Scan for the cell matching the given text and deliver its (X, Y) coordinate at center. 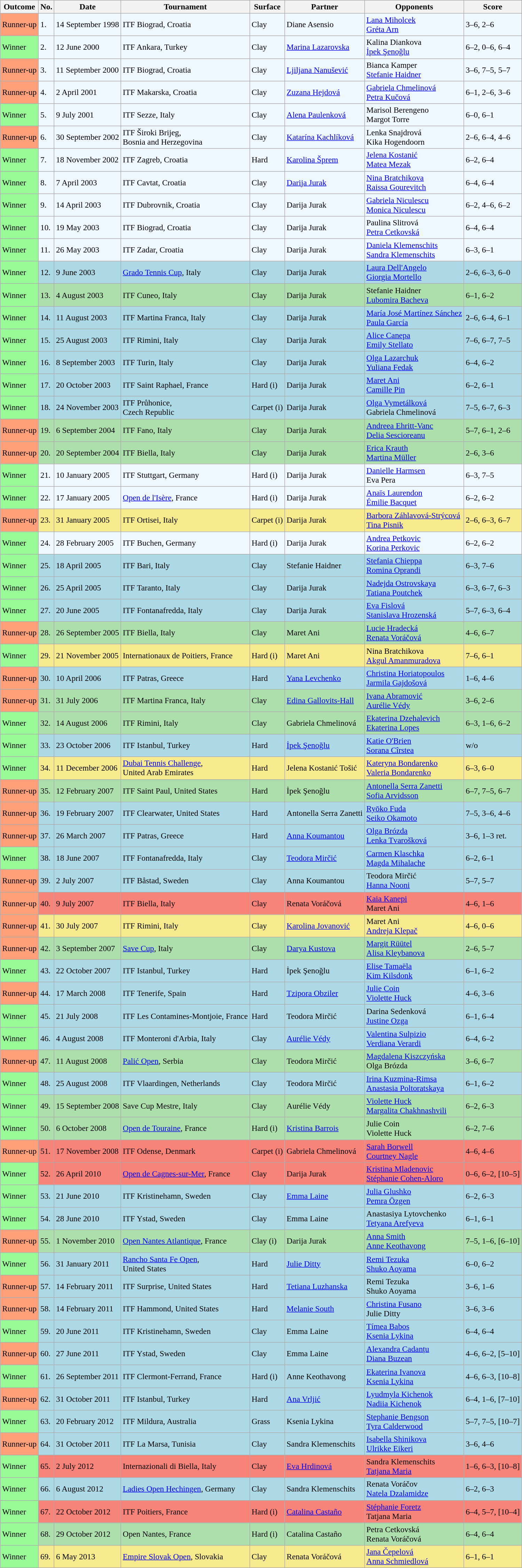
5. (47, 115)
ITF Široki Brijeg, Bosnia and Herzegovina (185, 137)
3–6, 1–3 ret. (493, 835)
25. (47, 565)
4–6, 4–6 (493, 1151)
17 January 2005 (88, 497)
Palić Open, Serbia (185, 1061)
Bianca Kamper Stefanie Haidner (414, 70)
Yana Levchenko (324, 678)
Darya Kustova (324, 948)
Outcome (19, 7)
Marina Lazarovska (324, 47)
4. (47, 92)
31 January 2005 (88, 520)
6 August 2012 (88, 1489)
27. (47, 610)
Danielle Harmsen Eva Pera (414, 475)
Opponents (414, 7)
17 March 2008 (88, 993)
4–6, 1–6 (493, 903)
14. (47, 317)
ITF Ortisei, Italy (185, 520)
Stephanie Bengson Tyra Calderwood (414, 1421)
9 June 2003 (88, 273)
ITF Båstad, Sweden (185, 881)
2–6, 6–3, 6–0 (493, 273)
7–5, 6–7, 6–3 (493, 408)
19 February 2007 (88, 813)
20 February 2012 (88, 1421)
Grado Tennis Cup, Italy (185, 273)
3 September 2007 (88, 948)
ITF Monteroni d'Arbia, Italy (185, 1038)
48. (47, 1084)
Kaia Kanepi Maret Ani (414, 903)
Lana Miholcek Gréta Arn (414, 24)
5–7, 6–3, 6–4 (493, 610)
13. (47, 295)
Maret Ani Camille Pin (414, 385)
6–1, 6–4 (493, 1015)
20 June 2011 (88, 1331)
w/o (493, 746)
ITF Poitiers, France (185, 1511)
Andrea Petkovic Korina Perkovic (414, 542)
6 May 2013 (88, 1557)
43. (47, 971)
Valentina Sulpizio Verdiana Verardi (414, 1038)
24 November 2003 (88, 408)
6–3, 1–6, 6–2 (493, 723)
2. (47, 47)
Sarah Borwell Courtney Nagle (414, 1151)
6–2, 0–6, 6–4 (493, 47)
5–7, 7–5, [10–7] (493, 1421)
ITF Ankara, Turkey (185, 47)
Grass (267, 1421)
Lucie Hradecká Renata Voráčová (414, 633)
Eva Hrdinová (324, 1466)
55. (47, 1241)
6. (47, 137)
María José Martínez Sánchez Paula García (414, 317)
20 October 2003 (88, 385)
59. (47, 1331)
Open Nantes Atlantique, France (185, 1241)
36. (47, 813)
Maret Ani Andreja Klepač (414, 926)
23. (47, 520)
Antonella Serra Zanetti Sofia Arvidsson (414, 791)
12. (47, 273)
37. (47, 835)
31 January 2011 (88, 1264)
Christina Horiatopoulos Jarmila Gajdošová (414, 678)
6–3, 6–0 (493, 768)
Christina Fusano Julie Ditty (414, 1309)
Laura Dell'Angelo Giorgia Mortello (414, 273)
10. (47, 227)
ITF La Marsa, Tunisia (185, 1444)
Tetiana Luzhanska (324, 1286)
ITF Hammond, United States (185, 1309)
9. (47, 204)
Save Cup Mestre, Italy (185, 1106)
20 September 2004 (88, 453)
10 April 2006 (88, 678)
Antonella Serra Zanetti (324, 813)
Kateryna Bondarenko Valeria Bondarenko (414, 768)
ITF Zadar, Croatia (185, 250)
10 January 2005 (88, 475)
Julie Ditty (324, 1264)
30 July 2007 (88, 926)
Jana Čepelová Anna Schmiedlová (414, 1557)
Julia Glushko Pemra Özgen (414, 1196)
Melanie South (324, 1309)
3–6, 4–6 (493, 1444)
Anastasiya Lytovchenko Tetyana Arefyeva (414, 1219)
41. (47, 926)
ITF Odense, Denmark (185, 1151)
Ladies Open Hechingen, Germany (185, 1489)
ITF Taranto, Italy (185, 588)
18 November 2002 (88, 160)
15. (47, 340)
68. (47, 1534)
Lyudmyla Kichenok Nadiia Kichenok (414, 1399)
49. (47, 1106)
Ana Vrljić (324, 1399)
4–6, 6–3, [10–8] (493, 1376)
11 September 2000 (88, 70)
6–1, 2–6, 3–6 (493, 92)
14 April 2003 (88, 204)
Kalina Diankova İpek Şenoğlu (414, 47)
12 June 2000 (88, 47)
8 September 2003 (88, 362)
ITF Mildura, Australia (185, 1421)
28 June 2010 (88, 1219)
6–4, 5–7, [10–4] (493, 1511)
ITF Sezze, Italy (185, 115)
27 June 2011 (88, 1353)
2–6, 5–7 (493, 948)
Kristina Mladenovic Stéphanie Cohen-Aloro (414, 1173)
Stefanie Haidner (324, 565)
0–6, 6–2, [10–5] (493, 1173)
26 September 2011 (88, 1376)
1 November 2010 (88, 1241)
Tournament (185, 7)
Barbora Záhlavová-Strýcová Tina Pisnik (414, 520)
ITF Bari, Italy (185, 565)
ITF Turin, Italy (185, 362)
18 June 2007 (88, 858)
Erica Krauth Martina Müller (414, 453)
21 November 2005 (88, 655)
7–5, 3–6, 4–6 (493, 813)
Open de Cagnes-sur-Mer, France (185, 1173)
ITF Saint Raphael, France (185, 385)
ITF Clearwater, United States (185, 813)
2–6, 6–3, 6–7 (493, 520)
2–6, 3–6 (493, 453)
57. (47, 1286)
ITF Zagreb, Croatia (185, 160)
ITF Cavtat, Croatia (185, 182)
Date (88, 7)
5–7, 5–7 (493, 881)
26 September 2005 (88, 633)
Carmen Klaschka Magda Mihalache (414, 858)
Ljiljana Nanušević (324, 70)
4 August 2008 (88, 1038)
11. (47, 250)
4–6, 0–6 (493, 926)
47. (47, 1061)
Petra Cetkovská Renata Voráčová (414, 1534)
6–7, 7–5, 6–7 (493, 791)
Elise Tamaëla Kim Kilsdonk (414, 971)
53. (47, 1196)
25 August 2003 (88, 340)
Jelena Kostanić Matea Mezak (414, 160)
4–6, 6–7 (493, 633)
64. (47, 1444)
33. (47, 746)
Alena Paulenková (324, 115)
38. (47, 858)
6–4, 1–6, [7–10] (493, 1399)
3–6, 1–6 (493, 1286)
ITF Dubrovnik, Croatia (185, 204)
Zuzana Hejdová (324, 92)
Partner (324, 7)
Open de l'Isère, France (185, 497)
21 July 2008 (88, 1015)
31. (47, 700)
Gabriela Niculescu Monica Niculescu (414, 204)
18. (47, 408)
7. (47, 160)
26. (47, 588)
29 October 2012 (88, 1534)
Andreea Ehritt-Vanc Delia Sescioreanu (414, 430)
Sandra Klemenschits Tatjana Maria (414, 1466)
23 October 2006 (88, 746)
Eva Fislová Stanislava Hrozenská (414, 610)
Violette Huck Margalita Chakhnashvili (414, 1106)
Lenka Snajdrová Kika Hogendoorn (414, 137)
46. (47, 1038)
6–0, 6–1 (493, 115)
51. (47, 1151)
20. (47, 453)
6–3, 7–5 (493, 475)
54. (47, 1219)
Katarína Kachlíková (324, 137)
32. (47, 723)
65. (47, 1466)
2–6, 6–4, 4–6 (493, 137)
20 June 2005 (88, 610)
2–6, 6–4, 6–1 (493, 317)
Olga Brózda Lenka Tvarošková (414, 835)
69. (47, 1557)
6–3, 6–7, 6–3 (493, 588)
66. (47, 1489)
Open Nantes, France (185, 1534)
44. (47, 993)
1. (47, 24)
58. (47, 1309)
9 July 2001 (88, 115)
25 August 2008 (88, 1084)
Empire Slovak Open, Slovakia (185, 1557)
17. (47, 385)
Ryōko Fuda Seiko Okamoto (414, 813)
4–6, 6–2, [5–10] (493, 1353)
67. (47, 1511)
Clay (i) (267, 1241)
Nina Bratchikova Akgul Amanmuradova (414, 655)
25 April 2005 (88, 588)
Rancho Santa Fe Open, United States (185, 1264)
21. (47, 475)
ITF Cuneo, Italy (185, 295)
Anaïs Laurendon Émilie Bacquet (414, 497)
6–2, 6–4 (493, 160)
6–2, 7–6 (493, 1128)
34. (47, 768)
14 September 1998 (88, 24)
22 October 2007 (88, 971)
22. (47, 497)
31 July 2006 (88, 700)
Edina Gallovits-Hall (324, 700)
Alexandra Cadanțu Diana Buzean (414, 1353)
26 April 2010 (88, 1173)
Ekaterina Ivanova Ksenia Lykina (414, 1376)
4–6, 3–6 (493, 993)
39. (47, 881)
19. (47, 430)
12 February 2007 (88, 791)
Alice Canepa Emily Stellato (414, 340)
28 February 2005 (88, 542)
Save Cup, Italy (185, 948)
30. (47, 678)
7–5, 1–6, [6–10] (493, 1241)
Score (493, 7)
14 August 2006 (88, 723)
28. (47, 633)
Katie O'Brien Sorana Cîrstea (414, 746)
Nina Bratchikova Raissa Gourevitch (414, 182)
42. (47, 948)
6 September 2004 (88, 430)
3–6, 6–7 (493, 1061)
22 October 2012 (88, 1511)
2 July 2012 (88, 1466)
63. (47, 1421)
Daniela Klemenschits Sandra Klemenschits (414, 250)
60. (47, 1353)
52. (47, 1173)
Renata Voráčov Natela Dzalamidze (414, 1489)
40. (47, 903)
18 April 2005 (88, 565)
11 August 2003 (88, 317)
Dubai Tennis Challenge, United Arab Emirates (185, 768)
6–3, 7–6 (493, 565)
6–2, 4–6, 6–2 (493, 204)
Isabella Shinikova Ulrikke Eikeri (414, 1444)
ITF Průhonice, Czech Republic (185, 408)
Anna Smith Anne Keothavong (414, 1241)
Jelena Kostanić Tošić (324, 768)
6–3, 6–1 (493, 250)
ITF Surprise, United States (185, 1286)
4 August 2003 (88, 295)
62. (47, 1399)
6–0, 6–2 (493, 1264)
ITF Makarska, Croatia (185, 92)
Gabriela Chmelinová Petra Kučová (414, 92)
45. (47, 1015)
ITF Fano, Italy (185, 430)
Open de Touraine, France (185, 1128)
Nadejda Ostrovskaya Tatiana Poutchek (414, 588)
Ekaterina Dzehalevich Ekaterina Lopes (414, 723)
21 June 2010 (88, 1196)
29. (47, 655)
7–6, 6–7, 7–5 (493, 340)
Tímea Babos Ksenia Lykina (414, 1331)
ITF Tenerife, Spain (185, 993)
Irina Kuzmina-Rimsa Anastasia Poltoratskaya (414, 1084)
Surface (267, 7)
Internationaux de Poitiers, France (185, 655)
50. (47, 1128)
2 July 2007 (88, 881)
Karolina Jovanović (324, 926)
15 September 2008 (88, 1106)
Anne Keothavong (324, 1376)
35. (47, 791)
6 October 2008 (88, 1128)
Paulina Slitrová Petra Cetkovská (414, 227)
19 May 2003 (88, 227)
56. (47, 1264)
Tzipora Obziler (324, 993)
1–6, 6–3, [10–8] (493, 1466)
9 July 2007 (88, 903)
ITF Vlaardingen, Netherlands (185, 1084)
8. (47, 182)
Marisol Berengeno Margot Torre (414, 115)
26 May 2003 (88, 250)
Stéphanie Foretz Tatjana Maria (414, 1511)
30 September 2002 (88, 137)
Olga Lazarchuk Yuliana Fedak (414, 362)
3–6, 7–5, 5–7 (493, 70)
ITF Clermont-Ferrand, France (185, 1376)
ITF Les Contamines-Montjoie, France (185, 1015)
Darina Sedenková Justine Ozga (414, 1015)
Stefanie Haidner Lubomira Bacheva (414, 295)
11 December 2006 (88, 768)
17 November 2008 (88, 1151)
Magdalena Kiszczyńska Olga Brózda (414, 1061)
Kristina Barrois (324, 1128)
Teodora Mirčić Hanna Nooni (414, 881)
Ksenia Lykina (324, 1421)
24. (47, 542)
Diane Asensio (324, 24)
ITF Saint Paul, United States (185, 791)
Stefania Chieppa Romina Oprandi (414, 565)
2 April 2001 (88, 92)
No. (47, 7)
Margit Rüütel Alisa Kleybanova (414, 948)
61. (47, 1376)
ITF Stuttgart, Germany (185, 475)
Olga Vymetálková Gabriela Chmelinová (414, 408)
1–6, 4–6 (493, 678)
7 April 2003 (88, 182)
ITF Buchen, Germany (185, 542)
7–6, 6–1 (493, 655)
Karolina Šprem (324, 160)
26 March 2007 (88, 835)
Ivana Abramović Aurélie Védy (414, 700)
5–7, 6–1, 2–6 (493, 430)
3–6, 3–6 (493, 1309)
Internazionali di Biella, Italy (185, 1466)
11 August 2008 (88, 1061)
3. (47, 70)
16. (47, 362)
